Output the [x, y] coordinate of the center of the cell containing the given text.  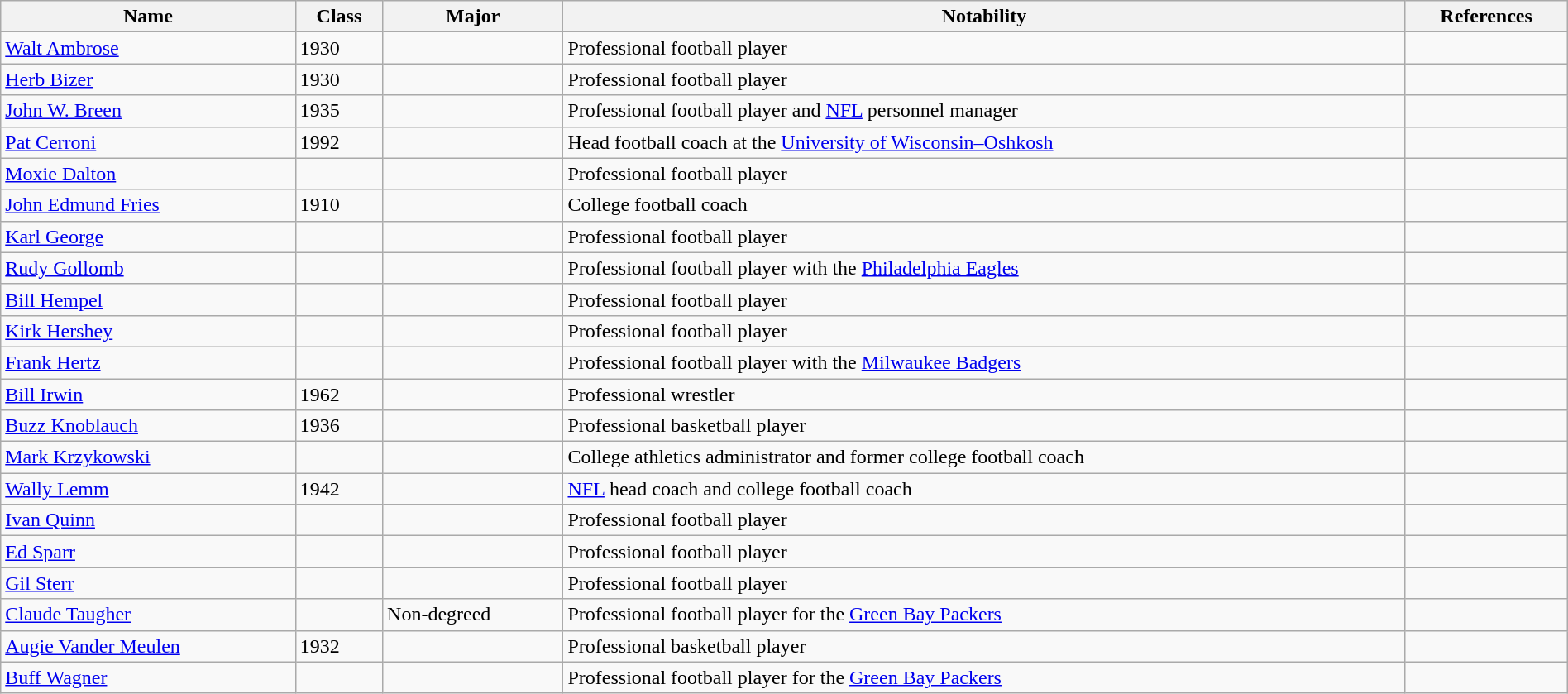
Major [473, 17]
Pat Cerroni [149, 142]
Moxie Dalton [149, 174]
References [1486, 17]
John Edmund Fries [149, 205]
Head football coach at the University of Wisconsin–Oshkosh [984, 142]
NFL head coach and college football coach [984, 489]
Ed Sparr [149, 552]
Augie Vander Meulen [149, 646]
1942 [339, 489]
John W. Breen [149, 111]
Non-degreed [473, 615]
Name [149, 17]
Karl George [149, 237]
1936 [339, 426]
Mark Krzykowski [149, 457]
College football coach [984, 205]
Notability [984, 17]
Bill Irwin [149, 395]
1992 [339, 142]
Professional football player with the Milwaukee Badgers [984, 362]
Frank Hertz [149, 362]
Walt Ambrose [149, 48]
Professional football player and NFL personnel manager [984, 111]
Herb Bizer [149, 79]
Buzz Knoblauch [149, 426]
Kirk Hershey [149, 331]
1932 [339, 646]
1962 [339, 395]
Class [339, 17]
Claude Taugher [149, 615]
1910 [339, 205]
Bill Hempel [149, 299]
College athletics administrator and former college football coach [984, 457]
Rudy Gollomb [149, 268]
Buff Wagner [149, 677]
1935 [339, 111]
Professional wrestler [984, 395]
Wally Lemm [149, 489]
Gil Sterr [149, 583]
Ivan Quinn [149, 520]
Professional football player with the Philadelphia Eagles [984, 268]
